Determine the (x, y) coordinate at the center of the cell enclosing the given text.  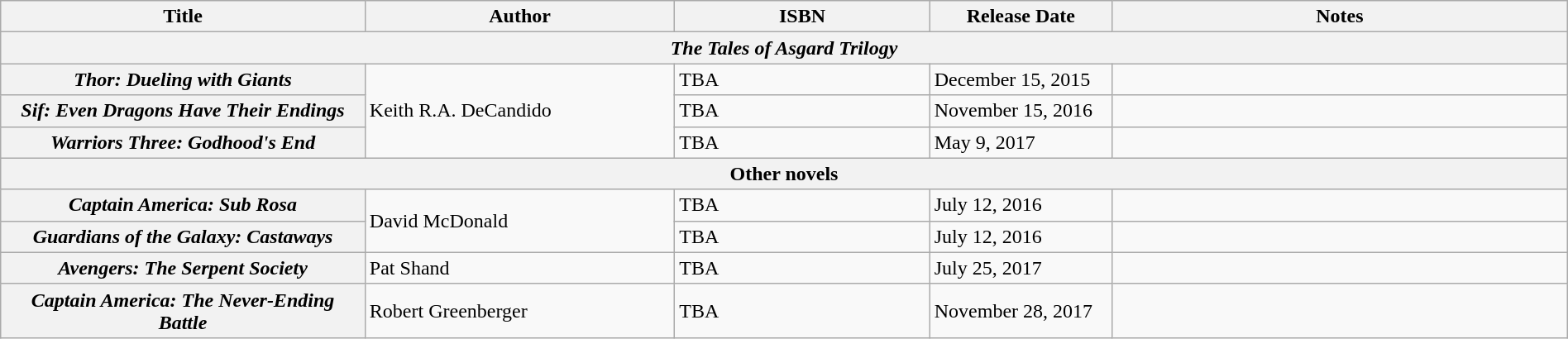
The Tales of Asgard Trilogy (784, 48)
December 15, 2015 (1021, 79)
Thor: Dueling with Giants (184, 79)
David McDonald (519, 221)
July 25, 2017 (1021, 268)
Guardians of the Galaxy: Castaways (184, 236)
Title (184, 17)
Warriors Three: Godhood's End (184, 142)
Author (519, 17)
Captain America: Sub Rosa (184, 205)
Robert Greenberger (519, 311)
Other novels (784, 174)
May 9, 2017 (1021, 142)
Sif: Even Dragons Have Their Endings (184, 111)
Release Date (1021, 17)
November 15, 2016 (1021, 111)
Pat Shand (519, 268)
Keith R.A. DeCandido (519, 111)
Captain America: The Never-Ending Battle (184, 311)
Notes (1340, 17)
Avengers: The Serpent Society (184, 268)
November 28, 2017 (1021, 311)
ISBN (802, 17)
